Find where the given text appears and provide that cell's center as [x, y] coordinate. 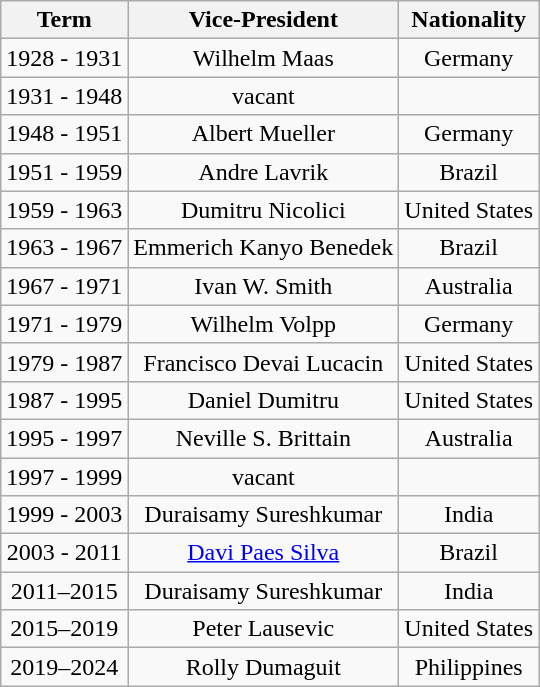
1951 - 1959 [64, 172]
1999 - 2003 [64, 515]
Albert Mueller [264, 134]
Peter Lausevic [264, 629]
Wilhelm Volpp [264, 324]
2003 - 2011 [64, 553]
1931 - 1948 [64, 96]
1963 - 1967 [64, 248]
Rolly Dumaguit [264, 667]
1948 - 1951 [64, 134]
Term [64, 20]
2011–2015 [64, 591]
Emmerich Kanyo Benedek [264, 248]
Dumitru Nicolici [264, 210]
Ivan W. Smith [264, 286]
Daniel Dumitru [264, 400]
2015–2019 [64, 629]
1987 - 1995 [64, 400]
Philippines [469, 667]
Davi Paes Silva [264, 553]
2019–2024 [64, 667]
Francisco Devai Lucacin [264, 362]
1959 - 1963 [64, 210]
Neville S. Brittain [264, 438]
1967 - 1971 [64, 286]
Wilhelm Maas [264, 58]
Andre Lavrik [264, 172]
1971 - 1979 [64, 324]
1979 - 1987 [64, 362]
Nationality [469, 20]
1995 - 1997 [64, 438]
1997 - 1999 [64, 477]
1928 - 1931 [64, 58]
Vice-President [264, 20]
